Locate the cell with the specified text and output its [x, y] center coordinate. 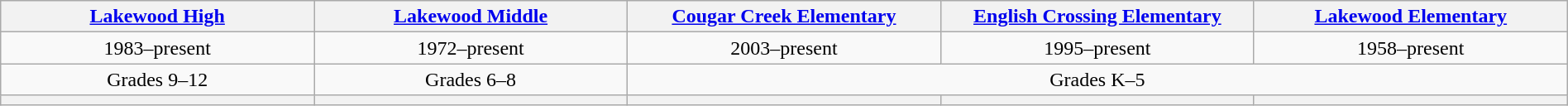
Grades 6–8 [471, 79]
Grades K–5 [1098, 79]
2003–present [784, 48]
1972–present [471, 48]
English Crossing Elementary [1097, 17]
Cougar Creek Elementary [784, 17]
Lakewood Middle [471, 17]
1958–present [1411, 48]
Lakewood High [157, 17]
Lakewood Elementary [1411, 17]
1983–present [157, 48]
1995–present [1097, 48]
Grades 9–12 [157, 79]
